For the text-containing cell, return its midpoint in [X, Y] coordinate format. 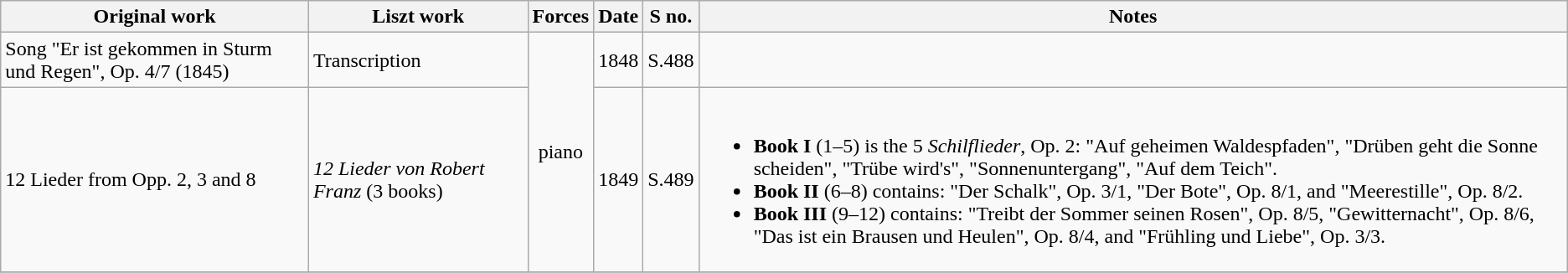
12 Lieder von Robert Franz (3 books) [418, 179]
S.489 [671, 179]
piano [561, 152]
Transcription [418, 60]
1849 [618, 179]
Song "Er ist gekommen in Sturm und Regen", Op. 4/7 (1845) [155, 60]
Forces [561, 17]
Liszt work [418, 17]
1848 [618, 60]
12 Lieder from Opp. 2, 3 and 8 [155, 179]
S.488 [671, 60]
Original work [155, 17]
Notes [1132, 17]
S no. [671, 17]
Date [618, 17]
